Return [x, y] of the center of cell containing provided text 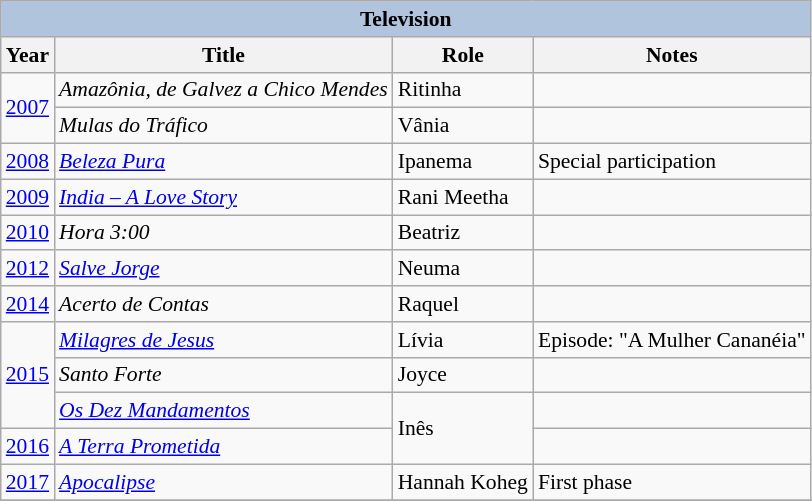
2008 [28, 162]
2007 [28, 108]
Raquel [463, 304]
Hannah Koheg [463, 482]
Title [224, 55]
Santo Forte [224, 375]
India – A Love Story [224, 197]
Hora 3:00 [224, 233]
Notes [672, 55]
Television [406, 19]
Lívia [463, 340]
Neuma [463, 269]
2015 [28, 376]
Role [463, 55]
Episode: "A Mulher Cananéia" [672, 340]
Mulas do Tráfico [224, 126]
Ritinha [463, 90]
Salve Jorge [224, 269]
2014 [28, 304]
Special participation [672, 162]
Inês [463, 428]
Beleza Pura [224, 162]
Beatriz [463, 233]
First phase [672, 482]
2010 [28, 233]
2009 [28, 197]
A Terra Prometida [224, 447]
Year [28, 55]
Apocalipse [224, 482]
2017 [28, 482]
Rani Meetha [463, 197]
Joyce [463, 375]
2016 [28, 447]
Ipanema [463, 162]
Vânia [463, 126]
Acerto de Contas [224, 304]
Os Dez Mandamentos [224, 411]
Amazônia, de Galvez a Chico Mendes [224, 90]
2012 [28, 269]
Milagres de Jesus [224, 340]
